Locate the cell with the specified text and output its [X, Y] center coordinate. 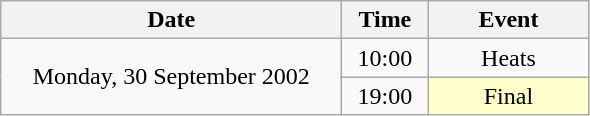
Time [385, 20]
19:00 [385, 96]
Date [172, 20]
Event [508, 20]
10:00 [385, 58]
Final [508, 96]
Monday, 30 September 2002 [172, 77]
Heats [508, 58]
